Capture the cell that displays the provided text and extract its (x, y) central coordinate. 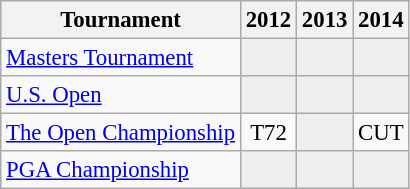
T72 (268, 133)
PGA Championship (121, 170)
The Open Championship (121, 133)
CUT (381, 133)
Masters Tournament (121, 58)
2013 (325, 20)
U.S. Open (121, 95)
2012 (268, 20)
2014 (381, 20)
Tournament (121, 20)
